Locate the cell with the specified text and output its [x, y] center coordinate. 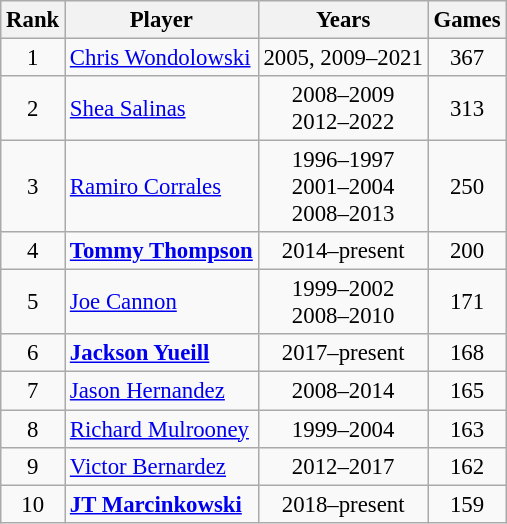
6 [33, 353]
JT Marcinkowski [162, 504]
2008–2014 [343, 391]
Tommy Thompson [162, 251]
171 [467, 302]
313 [467, 108]
Games [467, 20]
10 [33, 504]
7 [33, 391]
Jason Hernandez [162, 391]
Chris Wondolowski [162, 58]
2008–20092012–2022 [343, 108]
1 [33, 58]
1999–20022008–2010 [343, 302]
9 [33, 466]
367 [467, 58]
168 [467, 353]
2017–present [343, 353]
2 [33, 108]
8 [33, 429]
2014–present [343, 251]
Victor Bernardez [162, 466]
162 [467, 466]
250 [467, 187]
1999–2004 [343, 429]
163 [467, 429]
Joe Cannon [162, 302]
4 [33, 251]
159 [467, 504]
Years [343, 20]
5 [33, 302]
Shea Salinas [162, 108]
Player [162, 20]
165 [467, 391]
Rank [33, 20]
2012–2017 [343, 466]
Jackson Yueill [162, 353]
200 [467, 251]
Richard Mulrooney [162, 429]
2018–present [343, 504]
2005, 2009–2021 [343, 58]
Ramiro Corrales [162, 187]
3 [33, 187]
1996–19972001–20042008–2013 [343, 187]
